Detect which cell encompasses the target text, then output its [x, y] center coordinate. 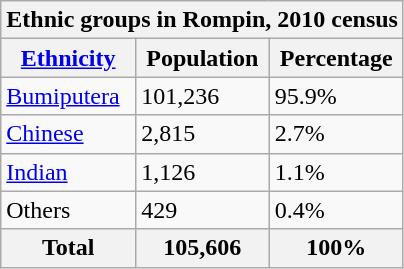
95.9% [336, 96]
Bumiputera [68, 96]
1.1% [336, 172]
2,815 [202, 134]
Ethnicity [68, 58]
100% [336, 248]
Others [68, 210]
Indian [68, 172]
Total [68, 248]
Population [202, 58]
105,606 [202, 248]
2.7% [336, 134]
101,236 [202, 96]
Percentage [336, 58]
0.4% [336, 210]
Ethnic groups in Rompin, 2010 census [202, 20]
1,126 [202, 172]
429 [202, 210]
Chinese [68, 134]
